Return (X, Y) of the center of cell containing provided text 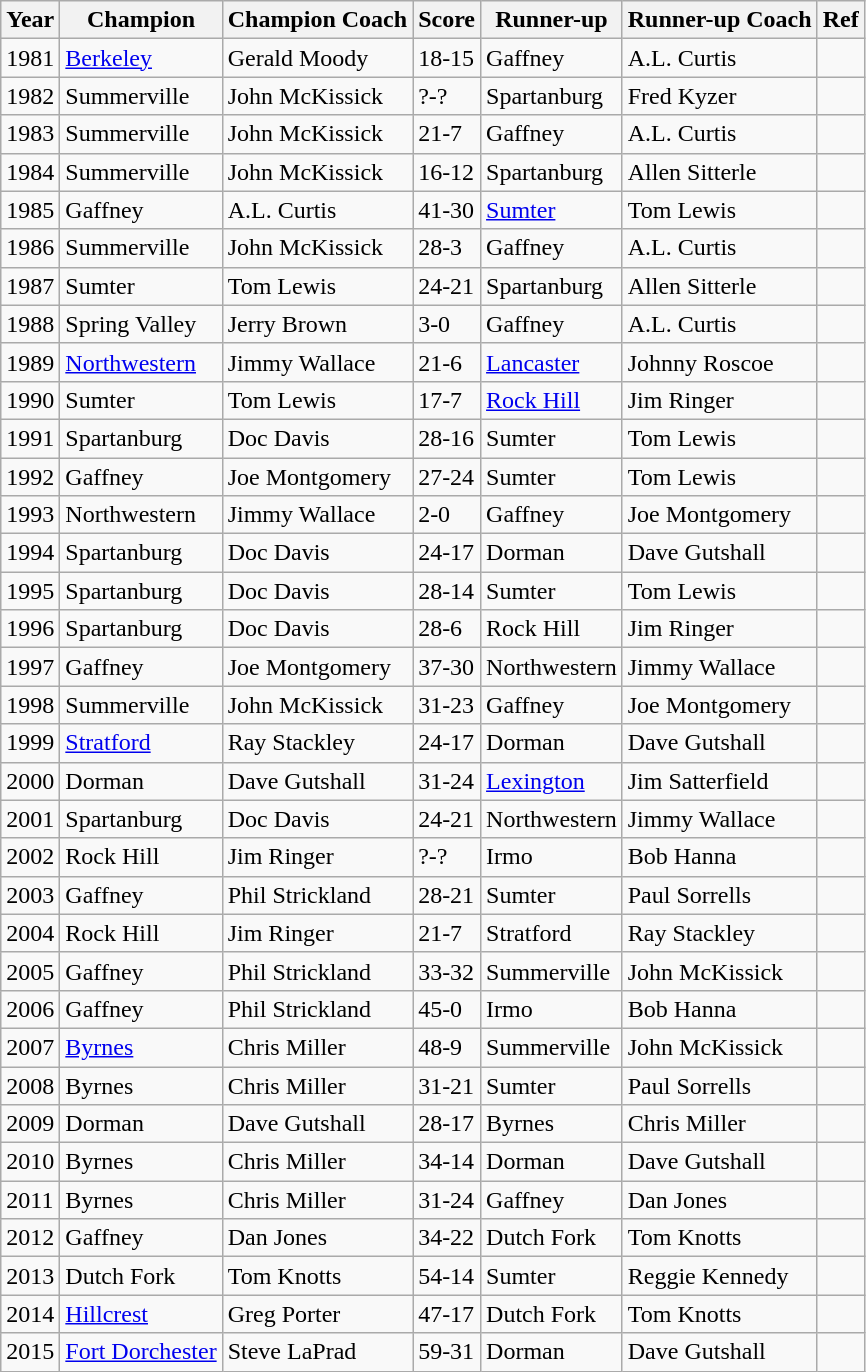
2010 (30, 1162)
Steve LaPrad (317, 1352)
47-17 (447, 1314)
1997 (30, 667)
59-31 (447, 1352)
2001 (30, 819)
Greg Porter (317, 1314)
1988 (30, 324)
Ref (840, 20)
Champion Coach (317, 20)
2000 (30, 781)
1991 (30, 438)
Champion (141, 20)
2003 (30, 895)
Runner-up Coach (720, 20)
2013 (30, 1276)
41-30 (447, 210)
2012 (30, 1238)
2-0 (447, 515)
Hillcrest (141, 1314)
2011 (30, 1200)
2014 (30, 1314)
1998 (30, 705)
Reggie Kennedy (720, 1276)
Johnny Roscoe (720, 362)
28-6 (447, 629)
28-16 (447, 438)
21-6 (447, 362)
17-7 (447, 400)
1983 (30, 134)
1992 (30, 477)
1990 (30, 400)
37-30 (447, 667)
48-9 (447, 1047)
1987 (30, 286)
1985 (30, 210)
1984 (30, 172)
2008 (30, 1085)
Spring Valley (141, 324)
45-0 (447, 1009)
1981 (30, 58)
2006 (30, 1009)
27-24 (447, 477)
Jerry Brown (317, 324)
1996 (30, 629)
Lancaster (552, 362)
1995 (30, 591)
2015 (30, 1352)
1982 (30, 96)
16-12 (447, 172)
1993 (30, 515)
31-23 (447, 705)
2005 (30, 971)
28-3 (447, 248)
Year (30, 20)
1989 (30, 362)
2002 (30, 857)
3-0 (447, 324)
28-21 (447, 895)
54-14 (447, 1276)
Lexington (552, 781)
2009 (30, 1124)
28-17 (447, 1124)
Gerald Moody (317, 58)
33-32 (447, 971)
Jim Satterfield (720, 781)
1999 (30, 743)
Berkeley (141, 58)
18-15 (447, 58)
Fort Dorchester (141, 1352)
Score (447, 20)
28-14 (447, 591)
1994 (30, 553)
Fred Kyzer (720, 96)
Runner-up (552, 20)
2007 (30, 1047)
34-22 (447, 1238)
2004 (30, 933)
31-21 (447, 1085)
34-14 (447, 1162)
1986 (30, 248)
